Provide the [x, y] coordinate of the cell's center where the given text is located.  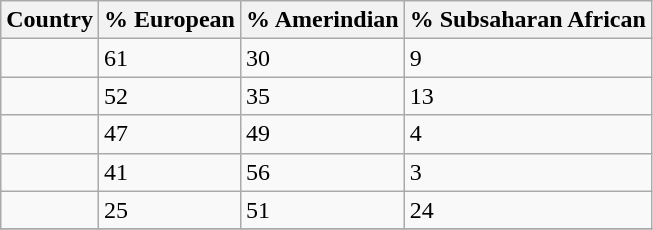
47 [169, 134]
56 [322, 172]
Country [50, 20]
61 [169, 58]
51 [322, 210]
49 [322, 134]
13 [528, 96]
52 [169, 96]
4 [528, 134]
41 [169, 172]
30 [322, 58]
25 [169, 210]
35 [322, 96]
% Amerindian [322, 20]
% Subsaharan African [528, 20]
% European [169, 20]
9 [528, 58]
3 [528, 172]
24 [528, 210]
